From the cell containing the given text, extract its center point as [x, y] coordinate. 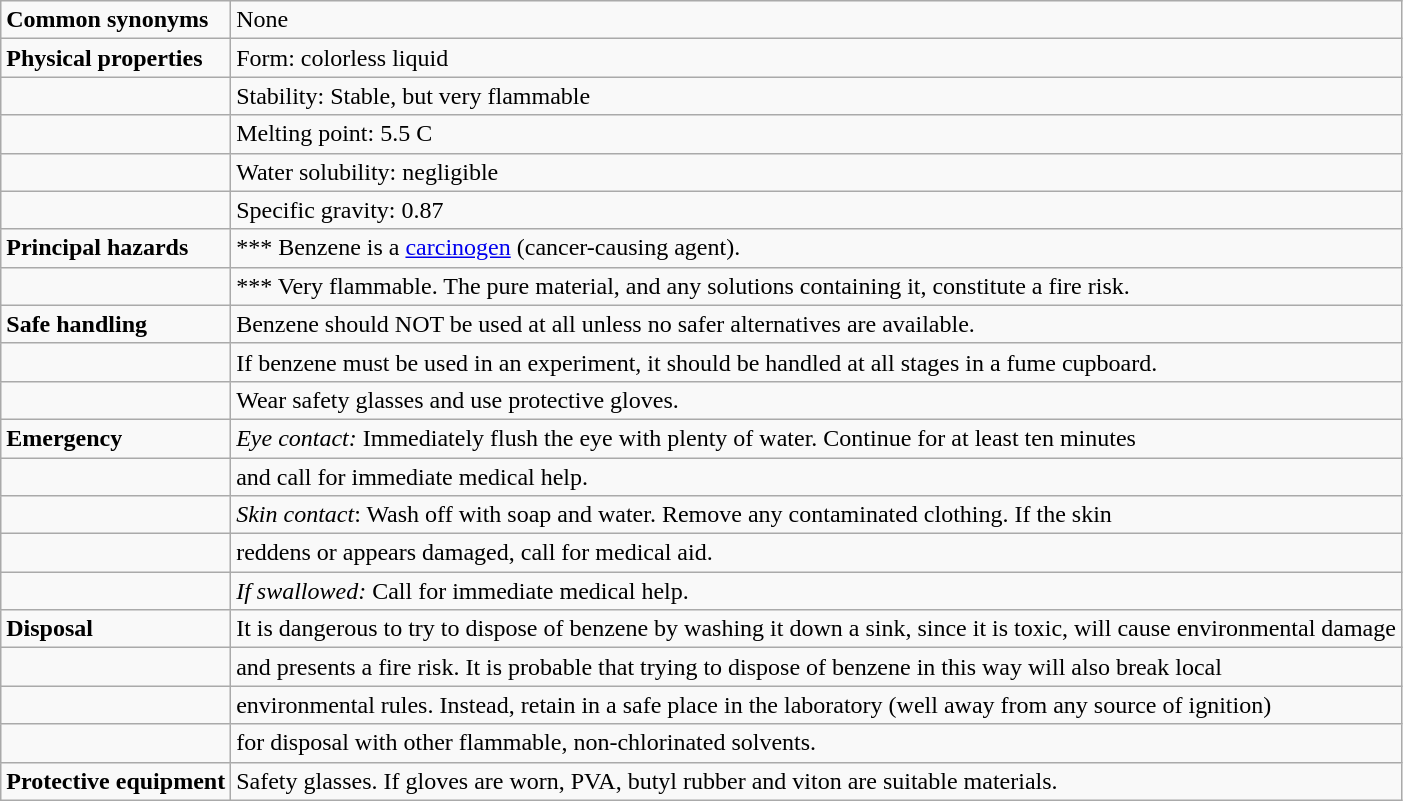
If swallowed: Call for immediate medical help. [816, 591]
*** Very flammable. The pure material, and any solutions containing it, constitute a fire risk. [816, 286]
It is dangerous to try to dispose of benzene by washing it down a sink, since it is toxic, will cause environmental damage [816, 629]
Specific gravity: 0.87 [816, 210]
and call for immediate medical help. [816, 477]
If benzene must be used in an experiment, it should be handled at all stages in a fume cupboard. [816, 362]
Common synonyms [116, 20]
environmental rules. Instead, retain in a safe place in the laboratory (well away from any source of ignition) [816, 705]
Emergency [116, 438]
Disposal [116, 629]
Wear safety glasses and use protective gloves. [816, 400]
reddens or appears damaged, call for medical aid. [816, 553]
*** Benzene is a carcinogen (cancer-causing agent). [816, 248]
Form: colorless liquid [816, 58]
Stability: Stable, but very flammable [816, 96]
None [816, 20]
Physical properties [116, 58]
Principal hazards [116, 248]
for disposal with other flammable, non-chlorinated solvents. [816, 743]
Protective equipment [116, 781]
and presents a fire risk. It is probable that trying to dispose of benzene in this way will also break local [816, 667]
Benzene should NOT be used at all unless no safer alternatives are available. [816, 324]
Skin contact: Wash off with soap and water. Remove any contaminated clothing. If the skin [816, 515]
Melting point: 5.5 C [816, 134]
Safe handling [116, 324]
Water solubility: negligible [816, 172]
Eye contact: Immediately flush the eye with plenty of water. Continue for at least ten minutes [816, 438]
Safety glasses. If gloves are worn, PVA, butyl rubber and viton are suitable materials. [816, 781]
